Return the (X, Y) coordinate for the center point of the cell that contains the specified text.  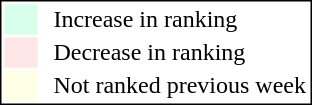
Decrease in ranking (180, 53)
Increase in ranking (180, 19)
Not ranked previous week (180, 85)
